Detect which cell encompasses the target text, then output its [X, Y] center coordinate. 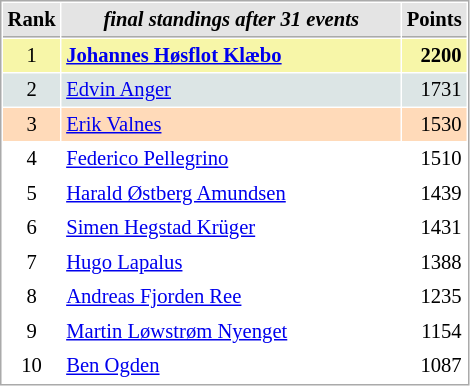
Hugo Lapalus [232, 262]
6 [32, 228]
1388 [434, 262]
1 [32, 56]
1510 [434, 158]
Andreas Fjorden Ree [232, 296]
Johannes Høsflot Klæbo [232, 56]
9 [32, 332]
1154 [434, 332]
1235 [434, 296]
5 [32, 194]
7 [32, 262]
Harald Østberg Amundsen [232, 194]
Federico Pellegrino [232, 158]
1530 [434, 124]
Simen Hegstad Krüger [232, 228]
Edvin Anger [232, 90]
Ben Ogden [232, 366]
1431 [434, 228]
10 [32, 366]
1439 [434, 194]
Points [434, 20]
Martin Løwstrøm Nyenget [232, 332]
1087 [434, 366]
final standings after 31 events [232, 20]
4 [32, 158]
8 [32, 296]
3 [32, 124]
Rank [32, 20]
2 [32, 90]
1731 [434, 90]
2200 [434, 56]
Erik Valnes [232, 124]
